Output the (x, y) coordinate of the center of the cell containing the given text.  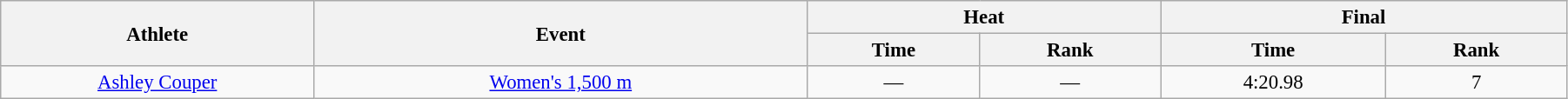
4:20.98 (1274, 82)
Final (1364, 17)
Event (560, 33)
Ashley Couper (157, 82)
Women's 1,500 m (560, 82)
7 (1477, 82)
Heat (984, 17)
Athlete (157, 33)
